Pinpoint the cell where the given text exists, returning its (X, Y) midpoint coordinate. 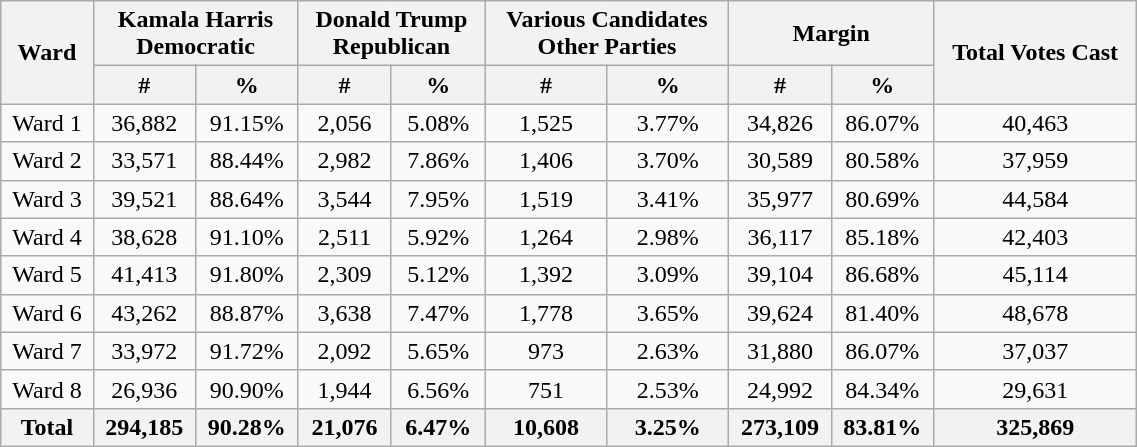
30,589 (780, 161)
1,392 (546, 275)
3,544 (345, 199)
Total Votes Cast (1034, 52)
21,076 (345, 427)
325,869 (1034, 427)
37,959 (1034, 161)
81.40% (882, 313)
34,826 (780, 123)
1,944 (345, 389)
80.58% (882, 161)
83.81% (882, 427)
36,882 (144, 123)
90.28% (246, 427)
Margin (832, 34)
7.47% (438, 313)
2,092 (345, 351)
48,678 (1034, 313)
Ward 3 (47, 199)
2.53% (668, 389)
2.98% (668, 237)
6.56% (438, 389)
Total (47, 427)
1,264 (546, 237)
2,511 (345, 237)
91.15% (246, 123)
33,571 (144, 161)
3,638 (345, 313)
3.70% (668, 161)
Ward 5 (47, 275)
38,628 (144, 237)
Donald TrumpRepublican (392, 34)
3.77% (668, 123)
1,406 (546, 161)
33,972 (144, 351)
90.90% (246, 389)
91.72% (246, 351)
2.63% (668, 351)
1,519 (546, 199)
273,109 (780, 427)
85.18% (882, 237)
Kamala HarrisDemocratic (196, 34)
80.69% (882, 199)
Ward 6 (47, 313)
45,114 (1034, 275)
3.09% (668, 275)
40,463 (1034, 123)
5.08% (438, 123)
31,880 (780, 351)
37,037 (1034, 351)
36,117 (780, 237)
35,977 (780, 199)
3.65% (668, 313)
26,936 (144, 389)
Various CandidatesOther Parties (607, 34)
42,403 (1034, 237)
6.47% (438, 427)
Ward 8 (47, 389)
91.10% (246, 237)
1,525 (546, 123)
10,608 (546, 427)
88.87% (246, 313)
86.68% (882, 275)
751 (546, 389)
88.44% (246, 161)
7.86% (438, 161)
973 (546, 351)
Ward (47, 52)
5.92% (438, 237)
84.34% (882, 389)
39,521 (144, 199)
44,584 (1034, 199)
3.25% (668, 427)
88.64% (246, 199)
2,982 (345, 161)
Ward 4 (47, 237)
Ward 1 (47, 123)
43,262 (144, 313)
5.12% (438, 275)
294,185 (144, 427)
Ward 7 (47, 351)
1,778 (546, 313)
5.65% (438, 351)
2,056 (345, 123)
Ward 2 (47, 161)
91.80% (246, 275)
24,992 (780, 389)
39,104 (780, 275)
29,631 (1034, 389)
41,413 (144, 275)
2,309 (345, 275)
7.95% (438, 199)
39,624 (780, 313)
3.41% (668, 199)
